Detect which cell encompasses the target text, then output its (x, y) center coordinate. 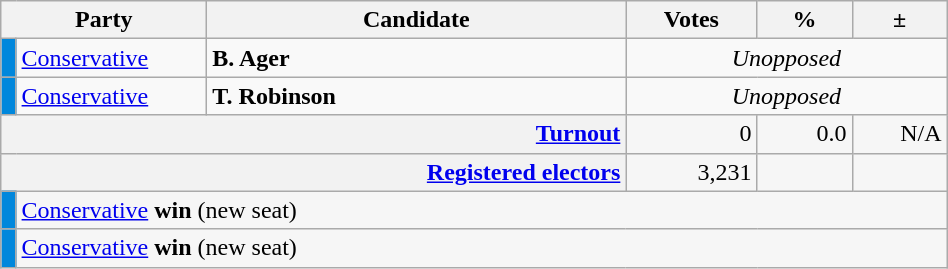
0 (692, 134)
Party (104, 20)
N/A (900, 134)
Candidate (416, 20)
Turnout (314, 134)
T. Robinson (416, 96)
± (900, 20)
B. Ager (416, 58)
Registered electors (314, 172)
Votes (692, 20)
0.0 (804, 134)
% (804, 20)
3,231 (692, 172)
